Determine the [X, Y] coordinate at the center of the cell enclosing the given text.  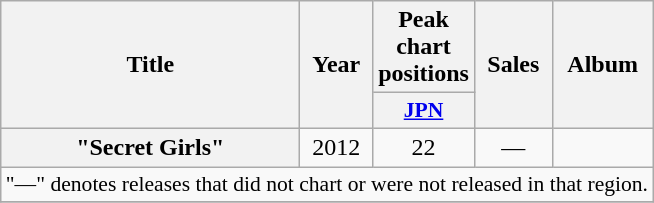
"—" denotes releases that did not chart or were not released in that region. [327, 184]
Year [336, 65]
Album [602, 65]
Title [150, 65]
2012 [336, 147]
"Secret Girls" [150, 147]
22 [424, 147]
Peak chart positions [424, 47]
Sales [513, 65]
JPN [424, 111]
— [513, 147]
